Detect which cell encompasses the target text, then output its (x, y) center coordinate. 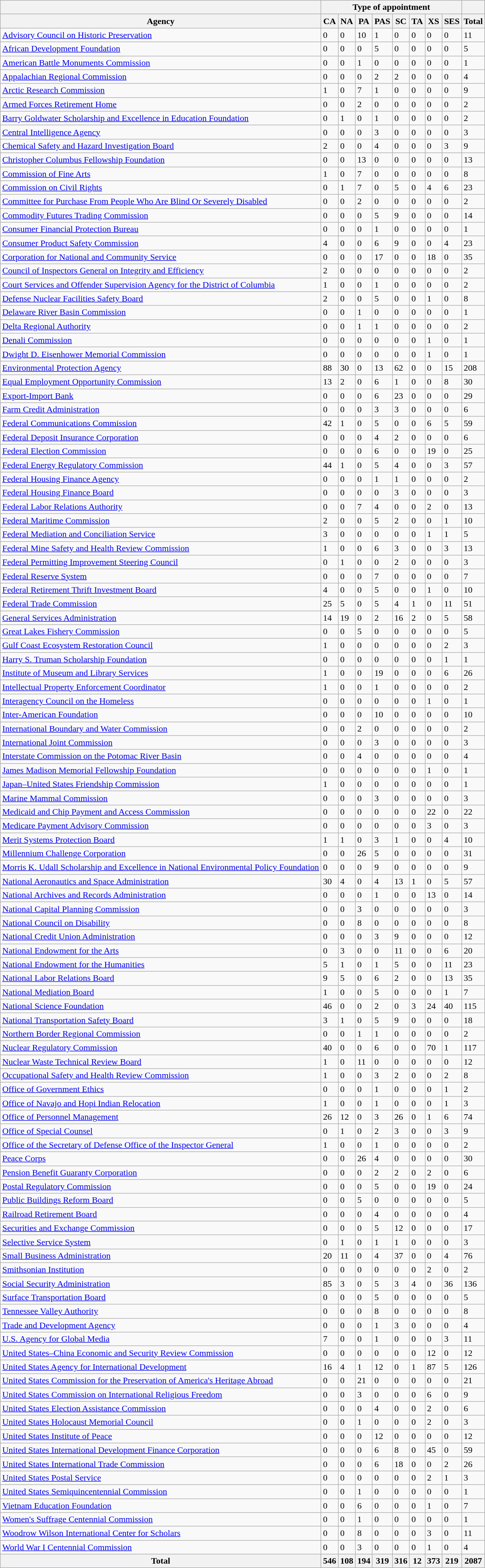
Morris K. Udall Scholarship and Excellence in National Environmental Policy Foundation (161, 867)
General Services Administration (161, 618)
Peace Corps (161, 1159)
36 (452, 1283)
Defense Nuclear Facilities Safety Board (161, 299)
United States Commission on International Religious Freedom (161, 1395)
United States Semiquincentennial Commission (161, 1491)
85 (330, 1283)
National Capital Planning Commission (161, 909)
Woodrow Wilson International Center for Scholars (161, 1533)
74 (473, 1117)
African Development Foundation (161, 49)
National Credit Union Administration (161, 937)
PA (364, 21)
James Madison Memorial Fellowship Foundation (161, 770)
United States Holocaust Memorial Council (161, 1422)
44 (330, 465)
Export-Import Bank (161, 395)
Armed Forces Retirement Home (161, 104)
15 (452, 368)
United States International Trade Commission (161, 1464)
Federal Housing Finance Board (161, 493)
Gulf Coast Ecosystem Restoration Council (161, 645)
208 (473, 368)
Council of Inspectors General on Integrity and Efficiency (161, 271)
American Battle Monuments Commission (161, 63)
Federal Permitting Improvement Steering Council (161, 562)
70 (433, 1048)
Commodity Futures Trading Commission (161, 215)
37 (401, 1256)
Court Services and Offender Supervision Agency for the District of Columbia (161, 285)
Federal Trade Commission (161, 604)
45 (433, 1450)
Harry S. Truman Scholarship Foundation (161, 659)
Consumer Product Safety Commission (161, 243)
Institute of Museum and Library Services (161, 673)
Medicaid and Chip Payment and Access Commission (161, 812)
National Council on Disability (161, 923)
Farm Credit Administration (161, 410)
2087 (473, 1561)
TA (417, 21)
108 (347, 1561)
Agency (161, 21)
National Labor Relations Board (161, 978)
Chemical Safety and Hazard Investigation Board (161, 146)
Federal Deposit Insurance Corporation (161, 437)
Committee for Purchase From People Who Are Blind Or Severely Disabled (161, 202)
Vietnam Education Foundation (161, 1506)
National Endowment for the Arts (161, 951)
World War I Centennial Commission (161, 1547)
National Archives and Records Administration (161, 895)
Nuclear Regulatory Commission (161, 1048)
Federal Reserve System (161, 576)
Interagency Council on the Homeless (161, 701)
Federal Energy Regulatory Commission (161, 465)
126 (473, 1367)
Federal Mediation and Conciliation Service (161, 534)
Japan–United States Friendship Commission (161, 784)
Small Business Administration (161, 1256)
373 (433, 1561)
PAS (382, 21)
United States International Development Finance Corporation (161, 1450)
SES (452, 21)
87 (433, 1367)
NA (347, 21)
Delta Regional Authority (161, 326)
Advisory Council on Historic Preservation (161, 35)
Inter-American Foundation (161, 715)
115 (473, 1006)
Type of appointment (391, 7)
Central Intelligence Agency (161, 132)
United States Agency for International Development (161, 1367)
Tennessee Valley Authority (161, 1311)
Northern Border Regional Commission (161, 1034)
Appalachian Regional Commission (161, 77)
National Mediation Board (161, 992)
Barry Goldwater Scholarship and Excellence in Education Foundation (161, 118)
58 (473, 618)
Federal Maritime Commission (161, 520)
Merit Systems Protection Board (161, 839)
Interstate Commission on the Potomac River Basin (161, 756)
Federal Election Commission (161, 451)
Federal Housing Finance Agency (161, 479)
136 (473, 1283)
31 (473, 854)
Office of Personnel Management (161, 1117)
Railroad Retirement Board (161, 1214)
Equal Employment Opportunity Commission (161, 382)
546 (330, 1561)
United States Election Assistance Commission (161, 1408)
Federal Mine Safety and Health Review Commission (161, 548)
National Endowment for the Humanities (161, 964)
Arctic Research Commission (161, 90)
International Joint Commission (161, 742)
Denali Commission (161, 340)
Great Lakes Fishery Commission (161, 632)
319 (382, 1561)
194 (364, 1561)
Selective Service System (161, 1242)
Federal Retirement Thrift Investment Board (161, 590)
Office of Government Ethics (161, 1089)
62 (401, 368)
Occupational Safety and Health Review Commission (161, 1076)
Smithsonian Institution (161, 1269)
International Boundary and Water Commission (161, 729)
Federal Labor Relations Authority (161, 507)
Delaware River Basin Commission (161, 312)
Public Buildings Reform Board (161, 1200)
42 (330, 424)
316 (401, 1561)
Pension Benefit Guaranty Corporation (161, 1173)
Commission of Fine Arts (161, 174)
Environmental Protection Agency (161, 368)
CA (330, 21)
Federal Communications Commission (161, 424)
United States Institute of Peace (161, 1436)
SC (401, 21)
Social Security Administration (161, 1283)
Securities and Exchange Commission (161, 1228)
88 (330, 368)
Dwight D. Eisenhower Memorial Commission (161, 354)
U.S. Agency for Global Media (161, 1339)
Trade and Development Agency (161, 1325)
Consumer Financial Protection Bureau (161, 229)
Commission on Civil Rights (161, 188)
XS (433, 21)
National Aeronautics and Space Administration (161, 881)
Office of Special Counsel (161, 1131)
Office of Navajo and Hopi Indian Relocation (161, 1103)
Millennium Challenge Corporation (161, 854)
Intellectual Property Enforcement Coordinator (161, 687)
76 (473, 1256)
29 (473, 395)
Nuclear Waste Technical Review Board (161, 1062)
46 (330, 1006)
Surface Transportation Board (161, 1298)
Marine Mammal Commission (161, 798)
51 (473, 604)
National Transportation Safety Board (161, 1020)
117 (473, 1048)
Postal Regulatory Commission (161, 1186)
Corporation for National and Community Service (161, 257)
219 (452, 1561)
Office of the Secretary of Defense Office of the Inspector General (161, 1145)
United States–China Economic and Security Review Commission (161, 1353)
Medicare Payment Advisory Commission (161, 826)
National Science Foundation (161, 1006)
United States Postal Service (161, 1478)
Women's Suffrage Centennial Commission (161, 1520)
Christopher Columbus Fellowship Foundation (161, 160)
United States Commission for the Preservation of America's Heritage Abroad (161, 1381)
